Find where the given text appears and provide that cell's center as [X, Y] coordinate. 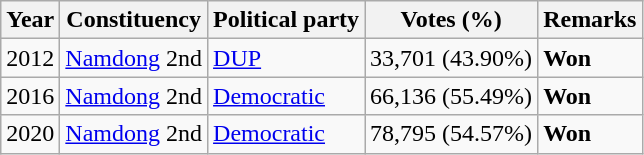
Votes (%) [452, 20]
33,701 (43.90%) [452, 58]
Year [30, 20]
Political party [286, 20]
2012 [30, 58]
66,136 (55.49%) [452, 96]
DUP [286, 58]
2020 [30, 134]
Remarks [590, 20]
78,795 (54.57%) [452, 134]
2016 [30, 96]
Constituency [134, 20]
